From the cell containing the given text, extract its center point as [X, Y] coordinate. 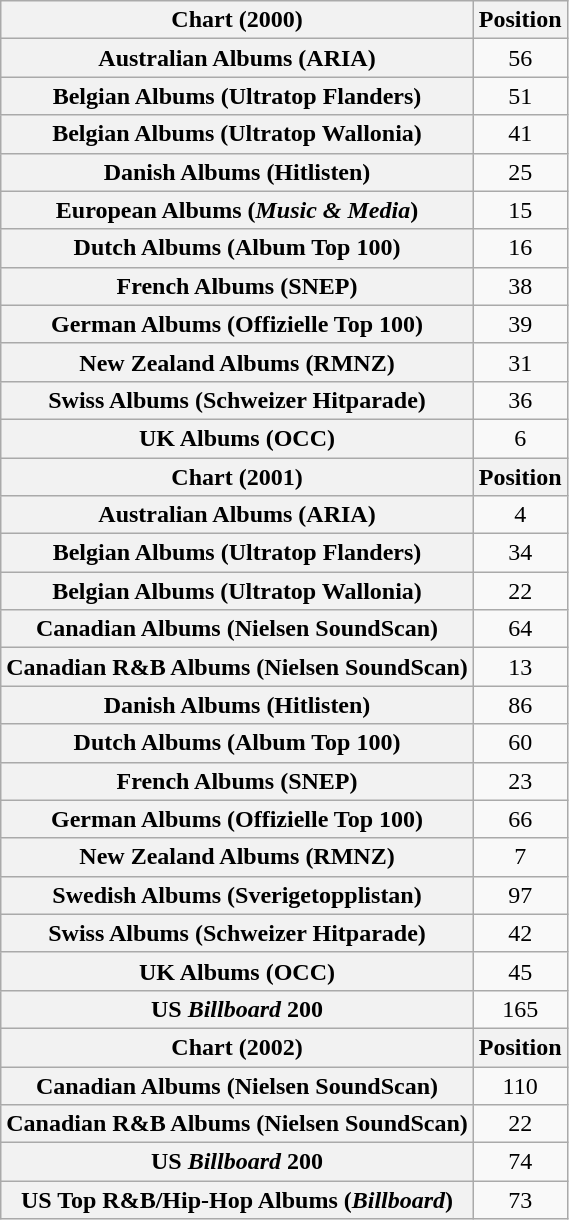
European Albums (Music & Media) [238, 210]
66 [520, 819]
73 [520, 1200]
97 [520, 895]
39 [520, 324]
51 [520, 96]
56 [520, 58]
7 [520, 857]
16 [520, 248]
25 [520, 172]
41 [520, 134]
Chart (2000) [238, 20]
4 [520, 515]
110 [520, 1085]
Swedish Albums (Sverigetopplistan) [238, 895]
45 [520, 971]
23 [520, 781]
74 [520, 1162]
60 [520, 743]
Chart (2001) [238, 477]
34 [520, 553]
15 [520, 210]
6 [520, 438]
36 [520, 400]
42 [520, 933]
31 [520, 362]
13 [520, 667]
Chart (2002) [238, 1047]
165 [520, 1009]
38 [520, 286]
64 [520, 629]
US Top R&B/Hip-Hop Albums (Billboard) [238, 1200]
86 [520, 705]
